Scan for the cell matching the given text and deliver its (X, Y) coordinate at center. 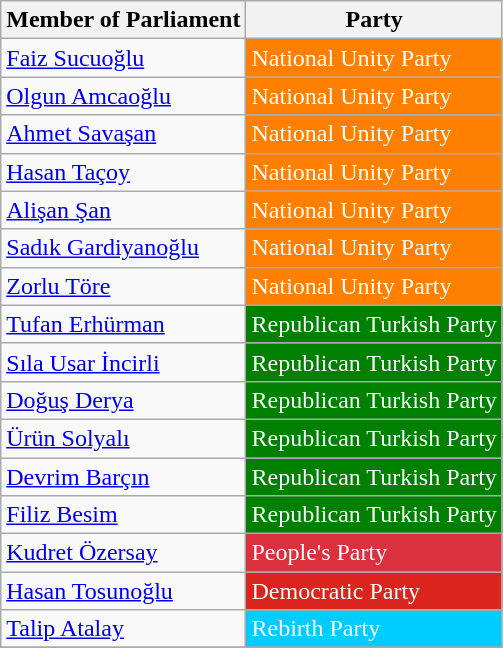
Ürün Solyalı (124, 438)
Olgun Amcaoğlu (124, 96)
Tufan Erhürman (124, 324)
Devrim Barçın (124, 477)
Member of Parliament (124, 20)
Hasan Taçoy (124, 172)
Sıla Usar İncirli (124, 362)
Rebirth Party (374, 629)
Sadık Gardiyanoğlu (124, 248)
Ahmet Savaşan (124, 134)
Faiz Sucuoğlu (124, 58)
Talip Atalay (124, 629)
Hasan Tosunoğlu (124, 591)
Alişan Şan (124, 210)
Zorlu Töre (124, 286)
Filiz Besim (124, 515)
Doğuş Derya (124, 400)
Kudret Özersay (124, 553)
Party (374, 20)
People's Party (374, 553)
Democratic Party (374, 591)
